Return [X, Y] of the center of cell containing provided text 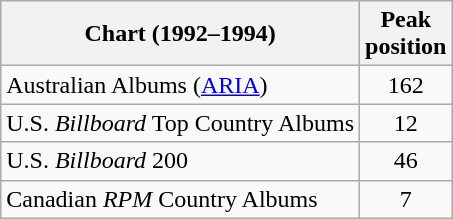
7 [406, 199]
U.S. Billboard 200 [180, 161]
Chart (1992–1994) [180, 34]
Canadian RPM Country Albums [180, 199]
Australian Albums (ARIA) [180, 85]
46 [406, 161]
U.S. Billboard Top Country Albums [180, 123]
12 [406, 123]
Peakposition [406, 34]
162 [406, 85]
